For the text-containing cell, return its midpoint in (X, Y) coordinate format. 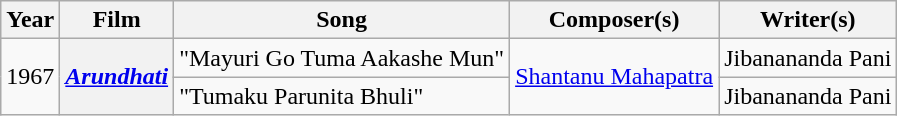
Writer(s) (808, 20)
Year (30, 20)
"Mayuri Go Tuma Aakashe Mun" (342, 58)
Film (117, 20)
"Tumaku Parunita Bhuli" (342, 96)
1967 (30, 77)
Song (342, 20)
Arundhati (117, 77)
Shantanu Mahapatra (614, 77)
Composer(s) (614, 20)
